From the cell containing the given text, extract its center point as [X, Y] coordinate. 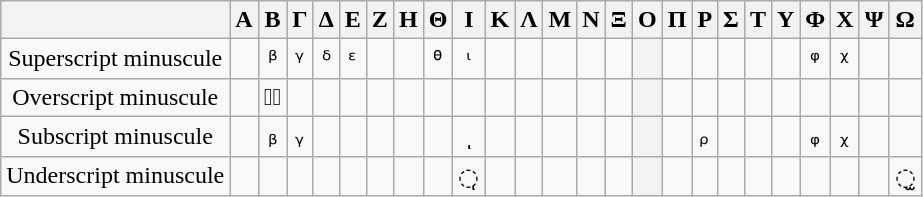
Φ [816, 20]
Ζ [380, 20]
Υ [785, 20]
Underscript minuscule [116, 176]
Ν [591, 20]
◌̫ [905, 176]
ᵟ [326, 59]
ᵝ [272, 59]
ᶥ [469, 59]
ᶿ [438, 59]
Ρ [705, 20]
ͺ [469, 136]
ᵠ [816, 59]
Π [677, 20]
Superscript minuscule [116, 59]
ᵡ [845, 59]
Τ [758, 20]
ᵞ [300, 59]
ᵩ [816, 136]
Η [408, 20]
Ω [905, 20]
Ι [469, 20]
ᵦ [272, 136]
Β [272, 20]
Δ [326, 20]
Κ [500, 20]
ᵧ [300, 136]
Α [244, 20]
◌ᷩ [272, 97]
ᵨ [705, 136]
Μ [560, 20]
ᵋ [352, 59]
Ε [352, 20]
ᵪ [845, 136]
Λ [529, 20]
◌ͅ [469, 176]
Ο [647, 20]
Ξ [618, 20]
Σ [732, 20]
Overscript minuscule [116, 97]
Ψ [874, 20]
Θ [438, 20]
Subscript minuscule [116, 136]
Χ [845, 20]
Γ [300, 20]
